Pinpoint the cell where the given text exists, returning its [x, y] midpoint coordinate. 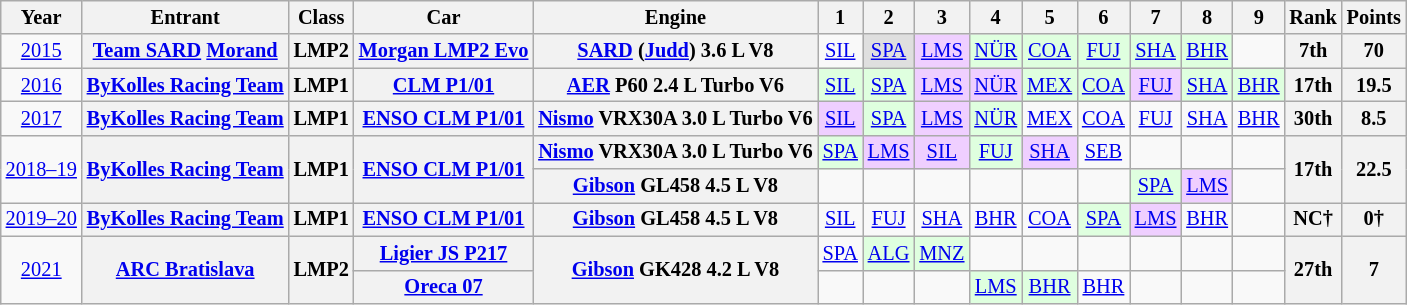
Entrant [186, 17]
AER P60 2.4 L Turbo V6 [675, 85]
CLM P1/01 [444, 85]
2021 [42, 270]
2017 [42, 118]
SEB [1104, 152]
5 [1050, 17]
8 [1207, 17]
Year [42, 17]
ARC Bratislava [186, 270]
22.5 [1374, 168]
Morgan LMP2 Evo [444, 51]
4 [996, 17]
Class [322, 17]
Points [1374, 17]
2018–19 [42, 168]
30th [1314, 118]
Engine [675, 17]
2015 [42, 51]
Gibson GK428 4.2 L V8 [675, 270]
3 [942, 17]
SARD (Judd) 3.6 L V8 [675, 51]
NC† [1314, 219]
Rank [1314, 17]
ALG [889, 253]
1 [840, 17]
19.5 [1374, 85]
Ligier JS P217 [444, 253]
8.5 [1374, 118]
2016 [42, 85]
70 [1374, 51]
27th [1314, 270]
0† [1374, 219]
9 [1259, 17]
Team SARD Morand [186, 51]
7th [1314, 51]
6 [1104, 17]
MNZ [942, 253]
Car [444, 17]
Oreca 07 [444, 287]
2 [889, 17]
2019–20 [42, 219]
